Scan for the cell matching the given text and deliver its (X, Y) coordinate at center. 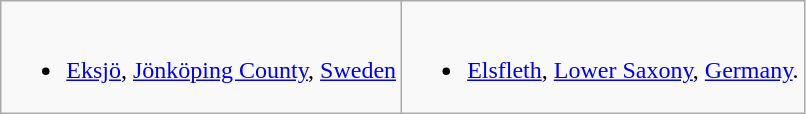
Eksjö, Jönköping County, Sweden (202, 58)
Elsfleth, Lower Saxony, Germany. (604, 58)
